Capture the cell that displays the provided text and extract its (X, Y) central coordinate. 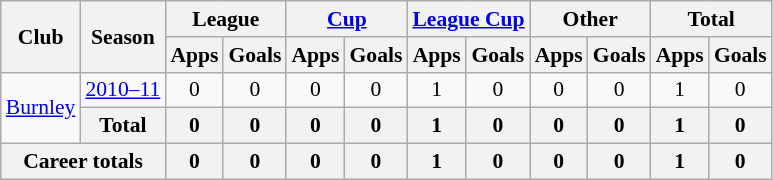
League Cup (468, 19)
Other (590, 19)
2010–11 (122, 90)
Burnley (41, 108)
Season (122, 36)
Club (41, 36)
Cup (346, 19)
League (226, 19)
Career totals (84, 162)
